Detect which cell encompasses the target text, then output its (x, y) center coordinate. 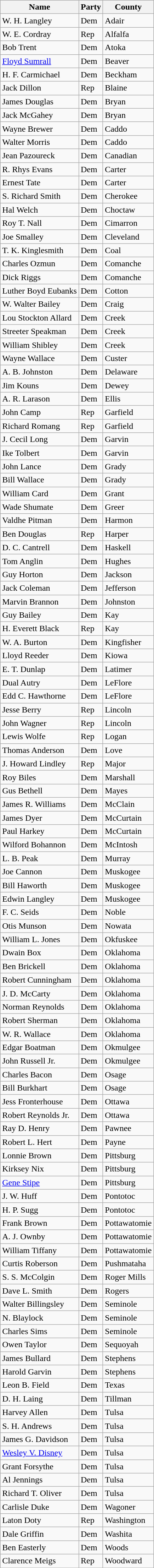
Marvin Brannon (40, 602)
Hal Welch (40, 210)
James R. Williams (40, 804)
Bill Burkhart (40, 1088)
E. T. Dunlap (40, 669)
Ben Brickell (40, 966)
Tillman (128, 1399)
Mayes (128, 791)
Delaware (128, 372)
R. Rhys Evans (40, 169)
Ben Easterly (40, 1547)
Roy T. Nall (40, 223)
Party (91, 7)
D. C. Cantrell (40, 547)
Wayne Wallace (40, 358)
Walter Morris (40, 142)
Robert Sherman (40, 1020)
S. Richard Smith (40, 196)
Jackson (128, 574)
H. Everett Black (40, 629)
Dewey (128, 385)
J. Howard Lindley (40, 764)
William L. Jones (40, 939)
Grant Forsythe (40, 1466)
Al Jennings (40, 1480)
Rogers (128, 1291)
Latimer (128, 669)
Bill Haworth (40, 885)
Canadian (128, 155)
Roger Mills (128, 1277)
S. H. Andrews (40, 1426)
Lewis Wolfe (40, 737)
A. R. Larason (40, 399)
Edgar Boatman (40, 1048)
Gus Bethell (40, 791)
W. Walter Bailey (40, 304)
Bob Trent (40, 48)
Charles Bacon (40, 1075)
Sequoyah (128, 1345)
Murray (128, 858)
Robert Reynolds Jr. (40, 1115)
John Camp (40, 413)
J. Cecil Long (40, 439)
Beckham (128, 75)
Cleveland (128, 237)
Harmon (128, 520)
Roy Biles (40, 777)
N. Blaylock (40, 1318)
Wilford Bohannon (40, 845)
Craig (128, 304)
A. J. Ownby (40, 1236)
McClain (128, 804)
Guy Horton (40, 574)
Greer (128, 507)
Cotton (128, 291)
A. B. Johnston (40, 372)
Robert L. Hert (40, 1142)
Jack McGahey (40, 115)
Wagoner (128, 1507)
Wade Shumate (40, 507)
Streeter Speakman (40, 331)
William Shibley (40, 345)
Joe Smalley (40, 237)
Name (40, 7)
Kingfisher (128, 642)
D. H. Laing (40, 1399)
Jim Kouns (40, 385)
Jefferson (128, 588)
John Russell Jr. (40, 1061)
Walter Billingsley (40, 1304)
W. H. Langley (40, 21)
Johnston (128, 602)
James Douglas (40, 102)
Guy Bailey (40, 615)
Ellis (128, 399)
Gene Stipe (40, 1182)
Alfalfa (128, 34)
Coal (128, 250)
Jack Dillon (40, 88)
Ben Douglas (40, 534)
Ray D. Henry (40, 1129)
Ernest Tate (40, 183)
J. W. Huff (40, 1196)
Woodward (128, 1561)
Owen Taylor (40, 1345)
Richard T. Oliver (40, 1493)
Tom Anglin (40, 561)
H. F. Carmichael (40, 75)
W. R. Wallace (40, 1034)
Custer (128, 358)
Charles Ozmun (40, 264)
Leon B. Field (40, 1385)
Atoka (128, 48)
Dick Riggs (40, 277)
Washita (128, 1534)
James Bullard (40, 1358)
Harper (128, 534)
Paul Harkey (40, 831)
Lloyd Reeder (40, 656)
Frank Brown (40, 1223)
Beaver (128, 61)
Norman Reynolds (40, 1007)
Logan (128, 737)
Floyd Sumrall (40, 61)
Harvey Allen (40, 1412)
Lonnie Brown (40, 1155)
W. E. Cordray (40, 34)
Bill Wallace (40, 480)
H. P. Sugg (40, 1209)
Marshall (128, 777)
Thomas Anderson (40, 750)
L. B. Peak (40, 858)
Okfuskee (128, 939)
Nowata (128, 926)
Wesley V. Disney (40, 1453)
Blaine (128, 88)
Pawnee (128, 1129)
Kiowa (128, 656)
Dave L. Smith (40, 1291)
Cimarron (128, 223)
Washington (128, 1520)
James Dyer (40, 818)
Dale Griffin (40, 1534)
Texas (128, 1385)
John Lance (40, 466)
Robert Cunningham (40, 980)
Curtis Roberson (40, 1264)
Jack Coleman (40, 588)
Adair (128, 21)
Choctaw (128, 210)
F. C. Seids (40, 912)
Noble (128, 912)
Cherokee (128, 196)
Harold Garvin (40, 1372)
Hughes (128, 561)
Jesse Berry (40, 710)
Richard Romang (40, 426)
Otis Munson (40, 926)
Grant (128, 493)
Wayne Brewer (40, 129)
Haskell (128, 547)
Ike Tolbert (40, 453)
Carlisle Duke (40, 1507)
Lou Stockton Allard (40, 318)
Payne (128, 1142)
Jess Fronterhouse (40, 1102)
Jean Pazoureck (40, 155)
S. S. McColgin (40, 1277)
Dual Autry (40, 683)
Pushmataha (128, 1264)
Woods (128, 1547)
County (128, 7)
Laton Doty (40, 1520)
T. K. Kinglesmith (40, 250)
Luther Boyd Eubanks (40, 291)
W. A. Burton (40, 642)
James G. Davidson (40, 1439)
Charles Sims (40, 1331)
McIntosh (128, 845)
Valdhe Pitman (40, 520)
Joe Cannon (40, 872)
William Card (40, 493)
Love (128, 750)
Clarence Meigs (40, 1561)
John Wagner (40, 723)
Major (128, 764)
William Tiffany (40, 1250)
J. D. McCarty (40, 993)
Edd C. Hawthorne (40, 696)
Dwain Box (40, 953)
Kirksey Nix (40, 1169)
Edwin Langley (40, 899)
